Detect which cell encompasses the target text, then output its (x, y) center coordinate. 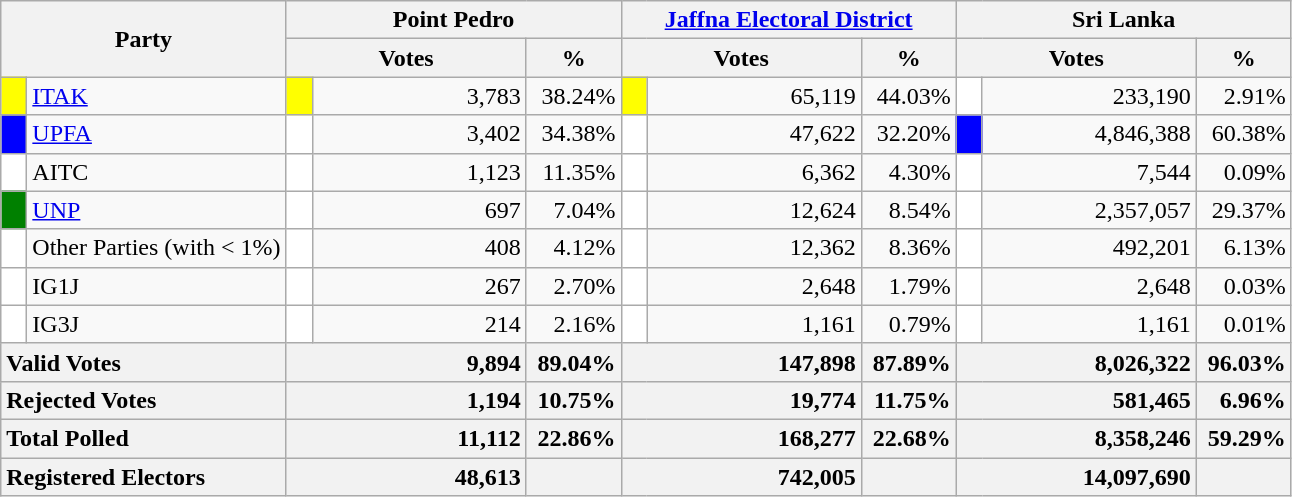
1,123 (419, 172)
UNP (156, 210)
Valid Votes (144, 362)
0.01% (1244, 324)
0.09% (1244, 172)
Sri Lanka (1124, 20)
0.79% (908, 324)
4.12% (574, 248)
6.96% (1244, 400)
29.37% (1244, 210)
0.03% (1244, 286)
22.68% (908, 438)
2.16% (574, 324)
11.35% (574, 172)
492,201 (1089, 248)
Rejected Votes (144, 400)
8.36% (908, 248)
408 (419, 248)
14,097,690 (1076, 477)
32.20% (908, 134)
742,005 (741, 477)
6.13% (1244, 248)
48,613 (406, 477)
Jaffna Electoral District (788, 20)
2,357,057 (1089, 210)
38.24% (574, 96)
4,846,388 (1089, 134)
47,622 (754, 134)
UPFA (156, 134)
697 (419, 210)
6,362 (754, 172)
1,194 (406, 400)
9,894 (406, 362)
Point Pedro (454, 20)
Other Parties (with < 1%) (156, 248)
11,112 (406, 438)
1.79% (908, 286)
3,783 (419, 96)
10.75% (574, 400)
8.54% (908, 210)
3,402 (419, 134)
22.86% (574, 438)
2.91% (1244, 96)
8,026,322 (1076, 362)
12,624 (754, 210)
Total Polled (144, 438)
12,362 (754, 248)
267 (419, 286)
Registered Electors (144, 477)
581,465 (1076, 400)
233,190 (1089, 96)
214 (419, 324)
65,119 (754, 96)
147,898 (741, 362)
7.04% (574, 210)
87.89% (908, 362)
Party (144, 39)
19,774 (741, 400)
11.75% (908, 400)
ITAK (156, 96)
59.29% (1244, 438)
60.38% (1244, 134)
44.03% (908, 96)
96.03% (1244, 362)
AITC (156, 172)
IG3J (156, 324)
89.04% (574, 362)
168,277 (741, 438)
7,544 (1089, 172)
2.70% (574, 286)
IG1J (156, 286)
34.38% (574, 134)
4.30% (908, 172)
8,358,246 (1076, 438)
